Extract the [x, y] coordinate from the center of the cell holding the provided text.  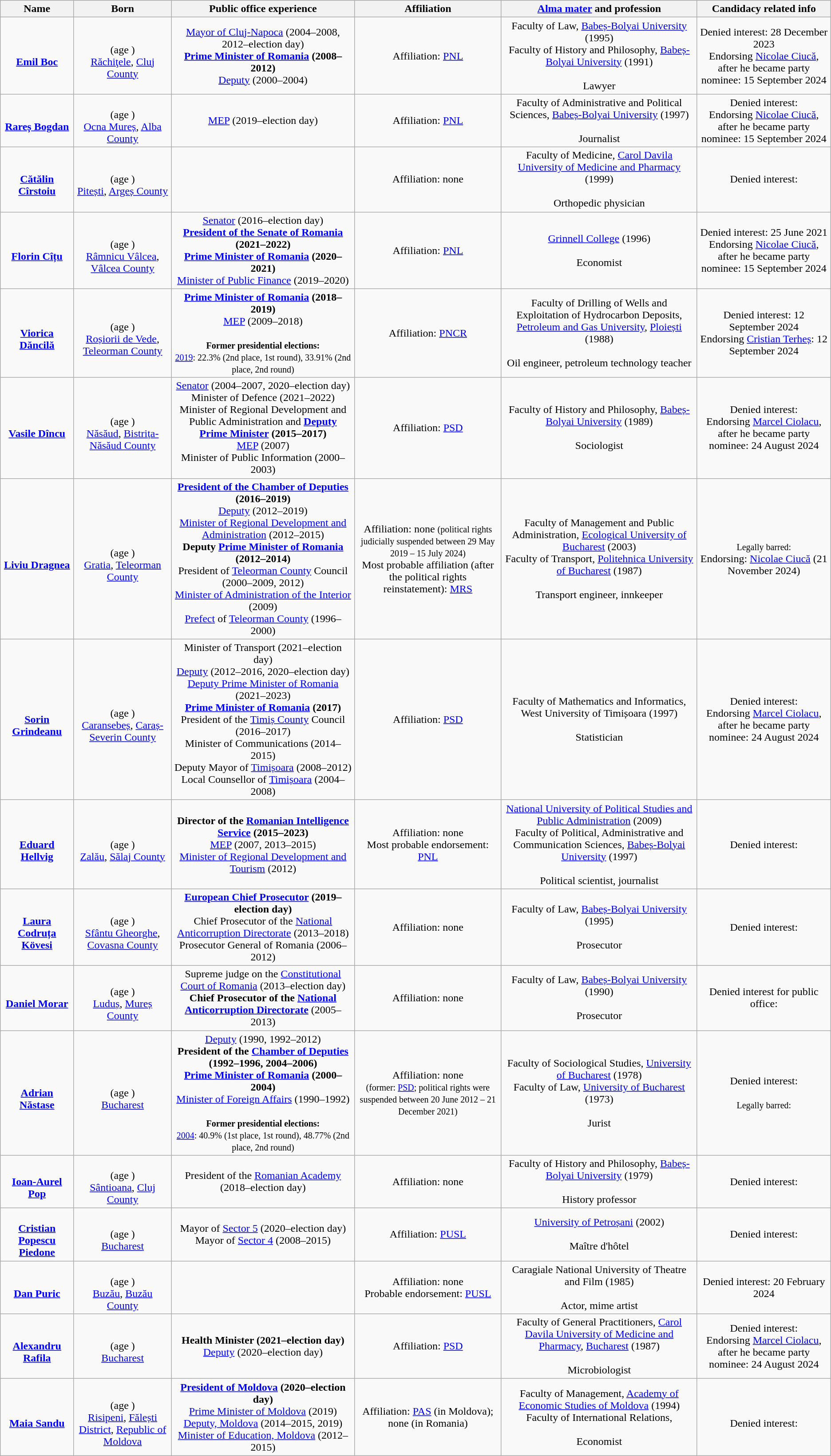
Emil Boc [37, 56]
Faculty of History and Philosophy, Babeș-Bolyai University (1989)Sociologist [599, 428]
Affiliation: noneProbable endorsement: PUSL [428, 1288]
President of the Romanian Academy (2018–election day) [263, 1182]
Faculty of Law, Babeș-Bolyai University (1995)Faculty of History and Philosophy, Babeș-Bolyai University (1991)Lawyer [599, 56]
Affiliation: PNCR [428, 333]
Cristian Popescu Piedone [37, 1234]
Ioan-Aurel Pop [37, 1182]
Candidacy related info [764, 9]
Liviu Dragnea [37, 559]
Faculty of Medicine, Carol Davila University of Medicine and Pharmacy (1999)Orthopedic physician [599, 179]
Faculty of Sociological Studies, University of Bucharest (1978)Faculty of Law, University of Bucharest (1973)Jurist [599, 1092]
Denied interest: 28 December 2023Endorsing Nicolae Ciucă, after he became party nominee: 15 September 2024 [764, 56]
Public office experience [263, 9]
Affiliation [428, 9]
Supreme judge on the Constitutional Court of Romania (2013–election day)Chief Prosecutor of the National Anticorruption Directorate (2005–2013) [263, 998]
Denied interest: Legally barred: [764, 1092]
(age )Râmnicu Vâlcea, Vâlcea County [123, 250]
Rareș Bogdan [37, 121]
(age )Caransebeș, Caraș-Severin County [123, 719]
Legally barred: Endorsing: Nicolae Ciucă (21 November 2024) [764, 559]
Faculty of History and Philosophy, Babeș-Bolyai University (1979)History professor [599, 1182]
MEP (2019–election day) [263, 121]
Faculty of Law, Babeș-Bolyai University (1990)Prosecutor [599, 998]
Affiliation: none(former: PSD; political rights were suspended between 20 June 2012 – 21 December 2021) [428, 1092]
President of Moldova (2020–election day)Prime Minister of Moldova (2019)Deputy, Moldova (2014–2015, 2019)Minister of Education, Moldova (2012–2015) [263, 1417]
(age )Zalău, Sălaj County [123, 844]
Mayor of Cluj-Napoca (2004–2008, 2012–election day)Prime Minister of Romania (2008–2012)Deputy (2000–2004) [263, 56]
Affiliation: PAS (in Moldova); none (in Romania) [428, 1417]
(age )Pitești, Argeș County [123, 179]
(age )Răchiţele, Cluj County [123, 56]
Alma mater and profession [599, 9]
Affiliation: noneMost probable endorsement: PNL [428, 844]
Alexandru Rafila [37, 1346]
(age )Roșiorii de Vede, Teleorman County [123, 333]
Name [37, 9]
Denied interest: 12 September 2024Endorsing Cristian Terheș: 12 September 2024 [764, 333]
Sorin Grindeanu [37, 719]
Maia Sandu [37, 1417]
Denied interest for public office: [764, 998]
Director of the Romanian Intelligence Service (2015–2023)MEP (2007, 2013–2015)Minister of Regional Development and Tourism (2012) [263, 844]
Senator (2016–election day)President of the Senate of Romania (2021–2022)Prime Minister of Romania (2020–2021)Minister of Public Finance (2019–2020) [263, 250]
(age )Ocna Mureș, Alba County [123, 121]
(age )Gratia, Teleorman County [123, 559]
(age )Luduș, Mureș County [123, 998]
(age )Risipeni, Fălești District, Republic of Moldova [123, 1417]
Vasile Dîncu [37, 428]
Born [123, 9]
Health Minister (2021–election day)Deputy (2020–election day) [263, 1346]
Grinnell College (1996)Economist [599, 250]
Faculty of Administrative and Political Sciences, Babeș-Bolyai University (1997)Journalist [599, 121]
Faculty of General Practitioners, Carol Davila University of Medicine and Pharmacy, Bucharest (1987)Microbiologist [599, 1346]
(age )Năsăud, Bistrița-Năsăud County [123, 428]
Eduard Hellvig [37, 844]
Denied interest: 25 June 2021Endorsing Nicolae Ciucă, after he became party nominee: 15 September 2024 [764, 250]
Florin Cîțu [37, 250]
Adrian Năstase [37, 1092]
Caragiale National University of Theatre and Film (1985)Actor, mime artist [599, 1288]
Cătălin Cîrstoiu [37, 179]
Denied interest: Endorsing Nicolae Ciucă, after he became party nominee: 15 September 2024 [764, 121]
University of Petroșani (2002)Maître d'hôtel [599, 1234]
(age )Buzău, Buzău County [123, 1288]
Faculty of Mathematics and Informatics, West University of Timișoara (1997)Statistician [599, 719]
Denied interest: 20 February 2024 [764, 1288]
Viorica Dăncilă [37, 333]
Daniel Morar [37, 998]
Mayor of Sector 5 (2020–election day)Mayor of Sector 4 (2008–2015) [263, 1234]
(age )Sfântu Gheorghe, Covasna County [123, 927]
(age )Sântioana, Cluj County [123, 1182]
Faculty of Management, Academy of Economic Studies of Moldova (1994)Faculty of International Relations, Economist [599, 1417]
Dan Puric [37, 1288]
Faculty of Law, Babeș-Bolyai University (1995)Prosecutor [599, 927]
Prime Minister of Romania (2018–2019)MEP (2009–2018)Former presidential elections:2019: 22.3% (2nd place, 1st round), 33.91% (2nd place, 2nd round) [263, 333]
Laura Codruța Kövesi [37, 927]
Affiliation: PUSL [428, 1234]
